For the text-containing cell, return its midpoint in (x, y) coordinate format. 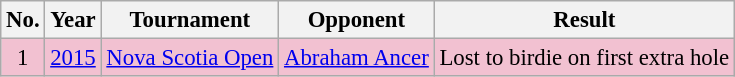
Lost to birdie on first extra hole (584, 58)
Year (73, 20)
1 (23, 58)
No. (23, 20)
Result (584, 20)
2015 (73, 58)
Opponent (356, 20)
Tournament (190, 20)
Nova Scotia Open (190, 58)
Abraham Ancer (356, 58)
